Return the [X, Y] coordinate for the center point of the cell that contains the specified text.  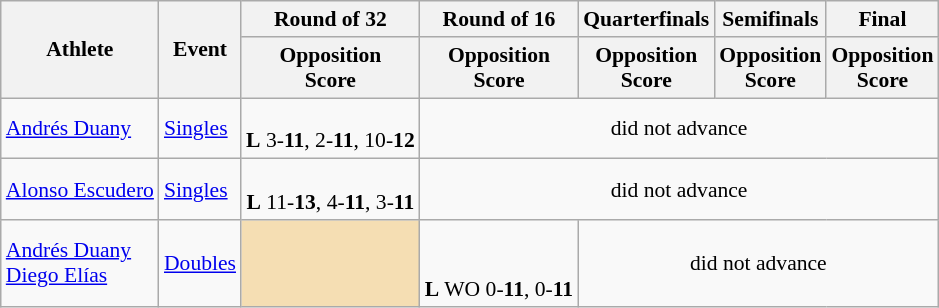
Round of 16 [500, 19]
Andrés Duany [80, 128]
Event [200, 50]
Round of 32 [330, 19]
Athlete [80, 50]
Andrés DuanyDiego Elías [80, 264]
Semifinals [770, 19]
Quarterfinals [646, 19]
L 3-11, 2-11, 10-12 [330, 128]
L 11-13, 4-11, 3-11 [330, 190]
Final [882, 19]
Alonso Escudero [80, 190]
Doubles [200, 264]
L WO 0-11, 0-11 [500, 264]
